Extract the (x, y) coordinate from the center of the cell holding the provided text.  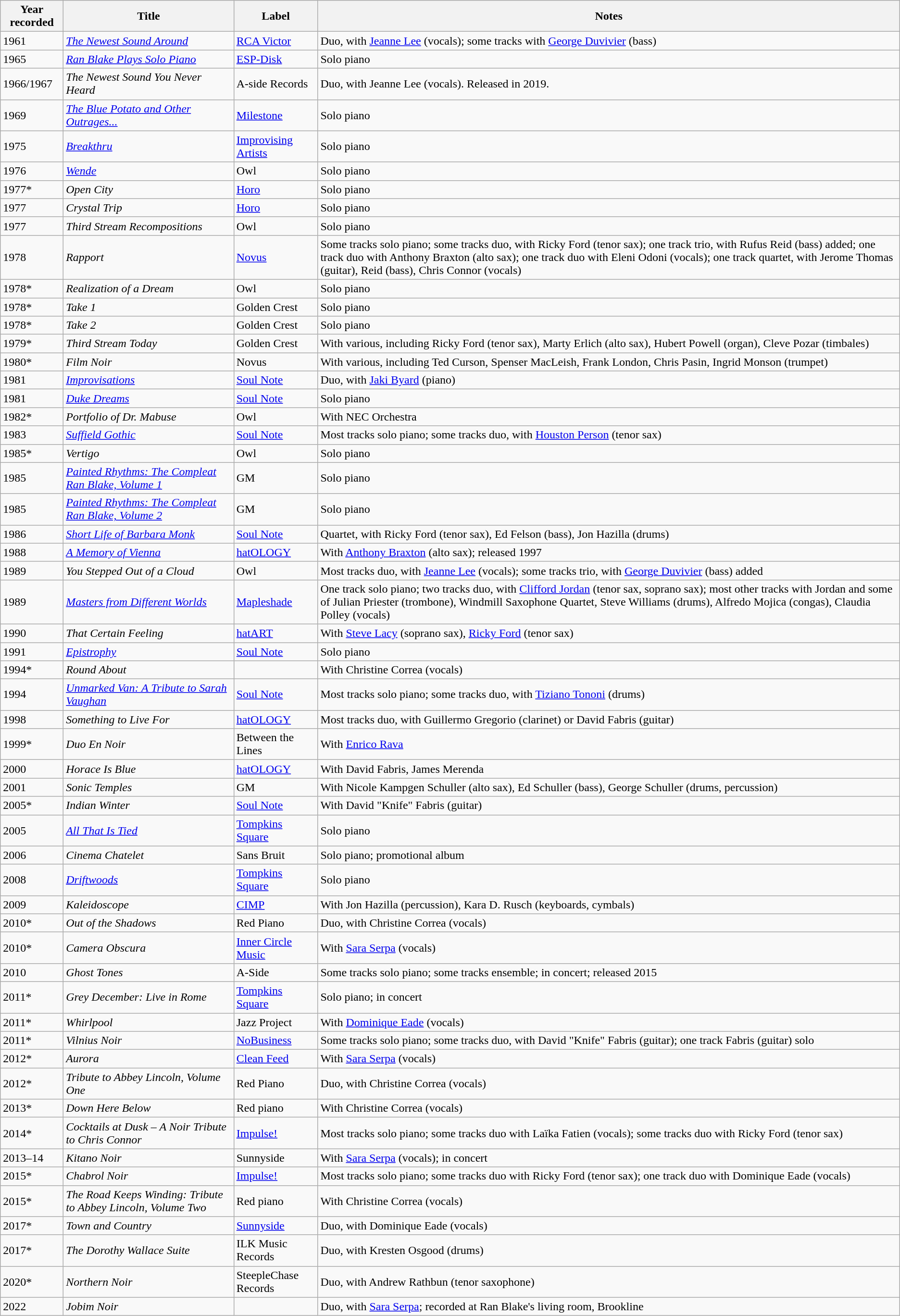
A-Side (276, 972)
1975 (32, 146)
Quartet, with Ricky Ford (tenor sax), Ed Felson (bass), Jon Hazilla (drums) (609, 534)
Inner Circle Music (276, 948)
2010 (32, 972)
Sonic Temples (149, 787)
1976 (32, 171)
2022 (32, 1306)
1961 (32, 41)
Duo En Noir (149, 744)
Town and Country (149, 1226)
1986 (32, 534)
1983 (32, 435)
2009 (32, 905)
Ran Blake Plays Solo Piano (149, 59)
2013* (32, 1108)
Most tracks duo, with Jeanne Lee (vocals); some tracks trio, with George Duvivier (bass) added (609, 571)
Epistrophy (149, 651)
Most tracks duo, with Guillermo Gregorio (clarinet) or David Fabris (guitar) (609, 720)
The Blue Potato and Other Outrages... (149, 115)
A-side Records (276, 84)
ILK Music Records (276, 1251)
Driftwoods (149, 880)
Kitano Noir (149, 1158)
Indian Winter (149, 806)
1990 (32, 633)
Duo, with Kresten Osgood (drums) (609, 1251)
Crystal Trip (149, 208)
Some tracks solo piano; some tracks duo, with David "Knife" Fabris (guitar); one track Fabris (guitar) solo (609, 1041)
With Steve Lacy (soprano sax), Ricky Ford (tenor sax) (609, 633)
Duo, with Dominique Eade (vocals) (609, 1226)
With Enrico Rava (609, 744)
Vilnius Noir (149, 1041)
Notes (609, 16)
Chabrol Noir (149, 1176)
Label (276, 16)
2006 (32, 855)
CIMP (276, 905)
1965 (32, 59)
Cinema Chatelet (149, 855)
NoBusiness (276, 1041)
Cocktails at Dusk – A Noir Tribute to Chris Connor (149, 1133)
Round About (149, 670)
Duke Dreams (149, 398)
Clean Feed (276, 1059)
Camera Obscura (149, 948)
SteepleChase Records (276, 1281)
1969 (32, 115)
A Memory of Vienna (149, 552)
2013–14 (32, 1158)
1979* (32, 344)
Third Stream Recompositions (149, 226)
Grey December: Live in Rome (149, 997)
Take 2 (149, 325)
Kaleidoscope (149, 905)
Suffield Gothic (149, 435)
With various, including Ted Curson, Spenser MacLeish, Frank London, Chris Pasin, Ingrid Monson (trumpet) (609, 362)
Wende (149, 171)
1980* (32, 362)
RCA Victor (276, 41)
Most tracks solo piano; some tracks duo, with Houston Person (tenor sax) (609, 435)
Open City (149, 189)
2005* (32, 806)
Sans Bruit (276, 855)
Rapport (149, 257)
Realization of a Dream (149, 288)
1982* (32, 417)
Painted Rhythms: The Compleat Ran Blake, Volume 2 (149, 509)
You Stepped Out of a Cloud (149, 571)
ESP-Disk (276, 59)
Third Stream Today (149, 344)
Duo, with Jeanne Lee (vocals); some tracks with George Duvivier (bass) (609, 41)
Down Here Below (149, 1108)
Take 1 (149, 307)
The Road Keeps Winding: Tribute to Abbey Lincoln, Volume Two (149, 1201)
Improvisations (149, 380)
Something to Live For (149, 720)
With Anthony Braxton (alto sax); released 1997 (609, 552)
Tribute to Abbey Lincoln, Volume One (149, 1083)
Duo, with Sara Serpa; recorded at Ran Blake's living room, Brookline (609, 1306)
With Jon Hazilla (percussion), Kara D. Rusch (keyboards, cymbals) (609, 905)
Most tracks solo piano; some tracks duo, with Tiziano Tononi (drums) (609, 695)
With NEC Orchestra (609, 417)
Horace Is Blue (149, 769)
Jobim Noir (149, 1306)
Solo piano; in concert (609, 997)
Portfolio of Dr. Mabuse (149, 417)
1994* (32, 670)
2005 (32, 831)
With various, including Ricky Ford (tenor sax), Marty Erlich (alto sax), Hubert Powell (organ), Cleve Pozar (timbales) (609, 344)
Duo, with Jaki Byard (piano) (609, 380)
Short Life of Barbara Monk (149, 534)
The Dorothy Wallace Suite (149, 1251)
Northern Noir (149, 1281)
With David Fabris, James Merenda (609, 769)
1994 (32, 695)
Jazz Project (276, 1022)
With Nicole Kampgen Schuller (alto sax), Ed Schuller (bass), George Schuller (drums, percussion) (609, 787)
1991 (32, 651)
2000 (32, 769)
Title (149, 16)
1978 (32, 257)
2001 (32, 787)
hatART (276, 633)
With Sara Serpa (vocals); in concert (609, 1158)
Film Noir (149, 362)
Improvising Artists (276, 146)
Unmarked Van: A Tribute to Sarah Vaughan (149, 695)
Milestone (276, 115)
All That Is Tied (149, 831)
Breakthru (149, 146)
Some tracks solo piano; some tracks ensemble; in concert; released 2015 (609, 972)
1966/1967 (32, 84)
The Newest Sound Around (149, 41)
1999* (32, 744)
1977* (32, 189)
1998 (32, 720)
With Dominique Eade (vocals) (609, 1022)
Aurora (149, 1059)
Whirlpool (149, 1022)
Masters from Different Worlds (149, 602)
The Newest Sound You Never Heard (149, 84)
That Certain Feeling (149, 633)
2014* (32, 1133)
Painted Rhythms: The Compleat Ran Blake, Volume 1 (149, 478)
Most tracks solo piano; some tracks duo with Ricky Ford (tenor sax); one track duo with Dominique Eade (vocals) (609, 1176)
With David "Knife" Fabris (guitar) (609, 806)
Most tracks solo piano; some tracks duo with Laïka Fatien (vocals); some tracks duo with Ricky Ford (tenor sax) (609, 1133)
2008 (32, 880)
Ghost Tones (149, 972)
1988 (32, 552)
Out of the Shadows (149, 923)
Duo, with Jeanne Lee (vocals). Released in 2019. (609, 84)
Duo, with Andrew Rathbun (tenor saxophone) (609, 1281)
Mapleshade (276, 602)
Vertigo (149, 453)
2020* (32, 1281)
1985* (32, 453)
Between the Lines (276, 744)
Solo piano; promotional album (609, 855)
Year recorded (32, 16)
